Detect which cell encompasses the target text, then output its (x, y) center coordinate. 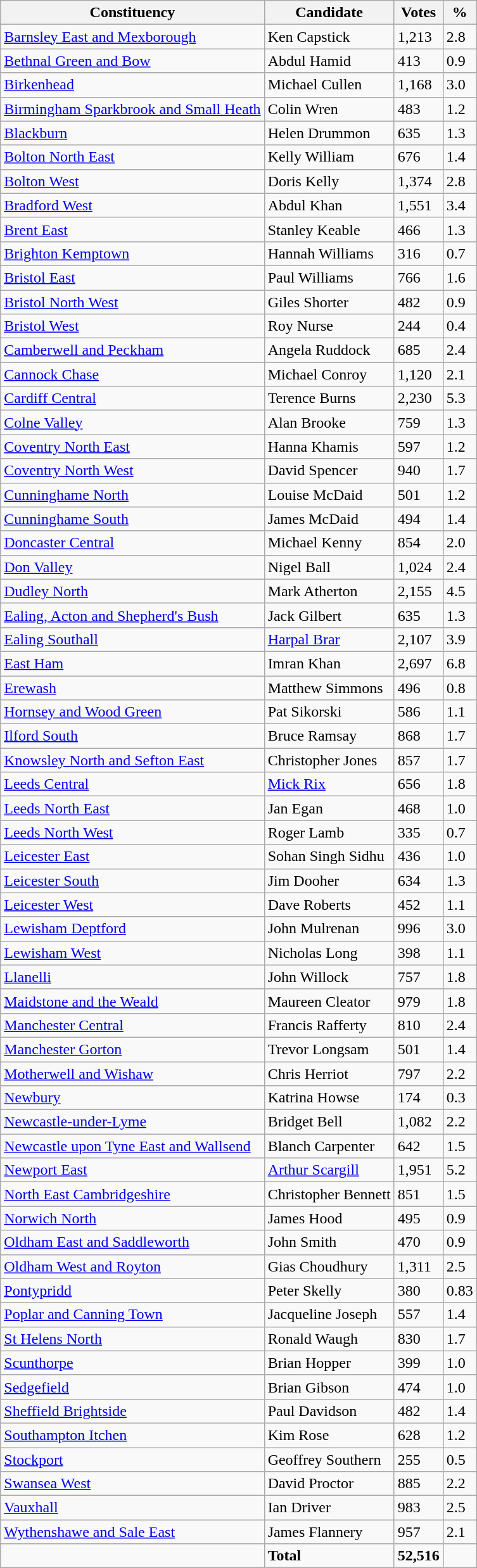
766 (418, 277)
Doncaster Central (132, 543)
851 (418, 1194)
1,551 (418, 205)
Sedgefield (132, 1387)
413 (418, 61)
1,374 (418, 181)
James Hood (329, 1218)
Oldham West and Royton (132, 1266)
Vauxhall (132, 1508)
656 (418, 784)
Norwich North (132, 1218)
Bradford West (132, 205)
Pontypridd (132, 1291)
5.3 (460, 398)
797 (418, 1074)
Poplar and Canning Town (132, 1315)
Doris Kelly (329, 181)
Votes (418, 13)
0.5 (460, 1459)
Sohan Singh Sidhu (329, 857)
Leeds Central (132, 784)
470 (418, 1242)
335 (418, 832)
885 (418, 1484)
495 (418, 1218)
Hannah Williams (329, 253)
496 (418, 687)
Michael Kenny (329, 543)
494 (418, 519)
1,082 (418, 1122)
John Mulrenan (329, 929)
474 (418, 1387)
Cannock Chase (132, 374)
996 (418, 929)
586 (418, 712)
Trevor Longsam (329, 1049)
Ealing, Acton and Shepherd's Bush (132, 615)
Dudley North (132, 591)
Hanna Khamis (329, 447)
1,024 (418, 567)
Barnsley East and Mexborough (132, 37)
Abdul Khan (329, 205)
Blackburn (132, 133)
East Ham (132, 663)
Coventry North East (132, 447)
468 (418, 808)
634 (418, 881)
Brighton Kemptown (132, 253)
Leeds North West (132, 832)
Matthew Simmons (329, 687)
Leicester South (132, 881)
Kim Rose (329, 1435)
North East Cambridgeshire (132, 1194)
Paul Williams (329, 277)
Mark Atherton (329, 591)
Cunninghame South (132, 519)
Dave Roberts (329, 905)
0.3 (460, 1098)
Christopher Bennett (329, 1194)
Don Valley (132, 567)
Newcastle-under-Lyme (132, 1122)
Manchester Central (132, 1025)
1.6 (460, 277)
Colne Valley (132, 423)
Birmingham Sparkbrook and Small Heath (132, 109)
Arthur Scargill (329, 1170)
1,120 (418, 374)
Jan Egan (329, 808)
Lewisham Deptford (132, 929)
Knowsley North and Sefton East (132, 760)
979 (418, 1001)
830 (418, 1339)
Alan Brooke (329, 423)
436 (418, 857)
2,697 (418, 663)
1,311 (418, 1266)
Pat Sikorski (329, 712)
Coventry North West (132, 471)
Michael Conroy (329, 374)
Angela Ruddock (329, 350)
557 (418, 1315)
Jacqueline Joseph (329, 1315)
Bethnal Green and Bow (132, 61)
Peter Skelly (329, 1291)
Nicholas Long (329, 953)
Birkenhead (132, 85)
Llanelli (132, 977)
940 (418, 471)
957 (418, 1532)
James Flannery (329, 1532)
52,516 (418, 1556)
Erewash (132, 687)
983 (418, 1508)
Brent East (132, 229)
Jack Gilbert (329, 615)
Helen Drummon (329, 133)
Paul Davidson (329, 1411)
685 (418, 350)
Bristol East (132, 277)
Roger Lamb (329, 832)
759 (418, 423)
2,230 (418, 398)
Ilford South (132, 736)
Leeds North East (132, 808)
0.4 (460, 326)
Newbury (132, 1098)
642 (418, 1146)
David Proctor (329, 1484)
466 (418, 229)
Abdul Hamid (329, 61)
Leicester West (132, 905)
Geoffrey Southern (329, 1459)
John Smith (329, 1242)
174 (418, 1098)
316 (418, 253)
854 (418, 543)
Manchester Gorton (132, 1049)
Sheffield Brightside (132, 1411)
Michael Cullen (329, 85)
Oldham East and Saddleworth (132, 1242)
Wythenshawe and Sale East (132, 1532)
0.83 (460, 1291)
255 (418, 1459)
Jim Dooher (329, 881)
Swansea West (132, 1484)
James McDaid (329, 519)
1,168 (418, 85)
Cardiff Central (132, 398)
2.0 (460, 543)
Brian Hopper (329, 1363)
3.4 (460, 205)
% (460, 13)
757 (418, 977)
2,155 (418, 591)
Harpal Brar (329, 639)
Ealing Southall (132, 639)
Katrina Howse (329, 1098)
628 (418, 1435)
1,951 (418, 1170)
Ian Driver (329, 1508)
Colin Wren (329, 109)
Louise McDaid (329, 495)
St Helens North (132, 1339)
857 (418, 760)
Mick Rix (329, 784)
Gias Choudhury (329, 1266)
Blanch Carpenter (329, 1146)
244 (418, 326)
452 (418, 905)
David Spencer (329, 471)
0.8 (460, 687)
Brian Gibson (329, 1387)
Constituency (132, 13)
Candidate (329, 13)
Maidstone and the Weald (132, 1001)
Bristol North West (132, 302)
Scunthorpe (132, 1363)
Bristol West (132, 326)
Imran Khan (329, 663)
Maureen Cleator (329, 1001)
Stanley Keable (329, 229)
Stockport (132, 1459)
Motherwell and Wishaw (132, 1074)
810 (418, 1025)
Leicester East (132, 857)
Bruce Ramsay (329, 736)
Total (329, 1556)
Nigel Ball (329, 567)
Francis Rafferty (329, 1025)
Bridget Bell (329, 1122)
John Willock (329, 977)
3.9 (460, 639)
Southampton Itchen (132, 1435)
Ronald Waugh (329, 1339)
597 (418, 447)
6.8 (460, 663)
Camberwell and Peckham (132, 350)
483 (418, 109)
Hornsey and Wood Green (132, 712)
398 (418, 953)
Giles Shorter (329, 302)
Newcastle upon Tyne East and Wallsend (132, 1146)
Lewisham West (132, 953)
Roy Nurse (329, 326)
Cunninghame North (132, 495)
5.2 (460, 1170)
868 (418, 736)
Chris Herriot (329, 1074)
Ken Capstick (329, 37)
4.5 (460, 591)
2,107 (418, 639)
Christopher Jones (329, 760)
380 (418, 1291)
1,213 (418, 37)
Newport East (132, 1170)
Terence Burns (329, 398)
399 (418, 1363)
Bolton West (132, 181)
Kelly William (329, 157)
Bolton North East (132, 157)
676 (418, 157)
